Find where the given text appears and provide that cell's center as (X, Y) coordinate. 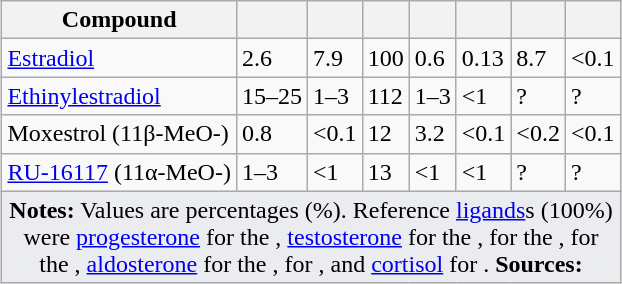
Moxestrol (11β-MeO-) (119, 134)
0.6 (432, 58)
2.6 (272, 58)
8.7 (538, 58)
Estradiol (119, 58)
0.13 (484, 58)
0.8 (272, 134)
3.2 (432, 134)
15–25 (272, 96)
Ethinylestradiol (119, 96)
RU-16117 (11α-MeO-) (119, 172)
112 (386, 96)
<0.2 (538, 134)
12 (386, 134)
100 (386, 58)
7.9 (334, 58)
13 (386, 172)
Compound (119, 20)
